Return the (x, y) coordinate for the center point of the cell that contains the specified text.  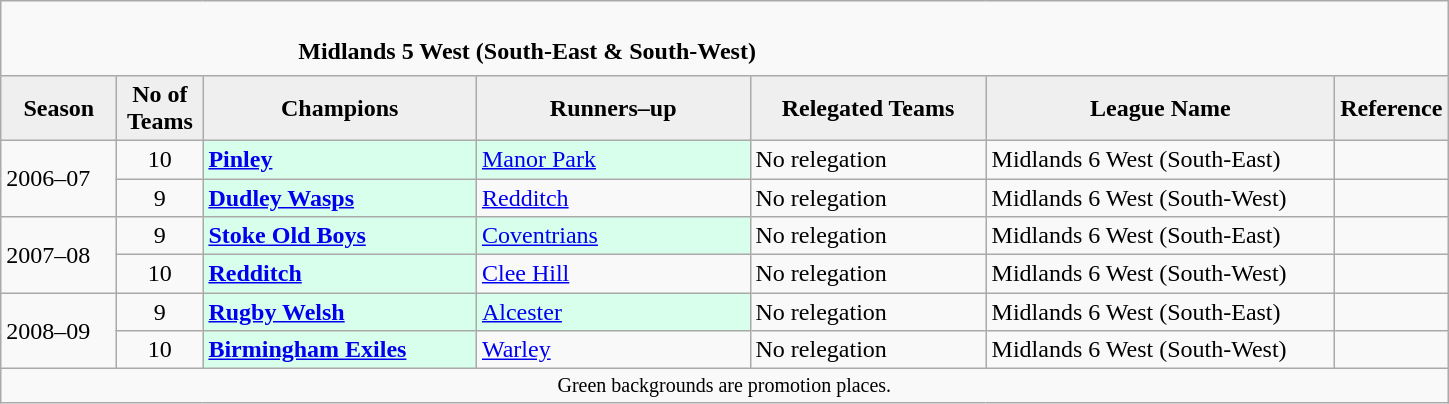
Relegated Teams (868, 108)
Runners–up (613, 108)
Reference (1392, 108)
League Name (1160, 108)
Birmingham Exiles (340, 350)
Dudley Wasps (340, 197)
Pinley (340, 159)
Manor Park (613, 159)
2007–08 (59, 255)
Clee Hill (613, 274)
Rugby Welsh (340, 312)
Season (59, 108)
Warley (613, 350)
Coventrians (613, 236)
Champions (340, 108)
2006–07 (59, 178)
Alcester (613, 312)
Green backgrounds are promotion places. (724, 386)
2008–09 (59, 331)
No of Teams (160, 108)
Stoke Old Boys (340, 236)
